Find where the given text appears and provide that cell's center as [X, Y] coordinate. 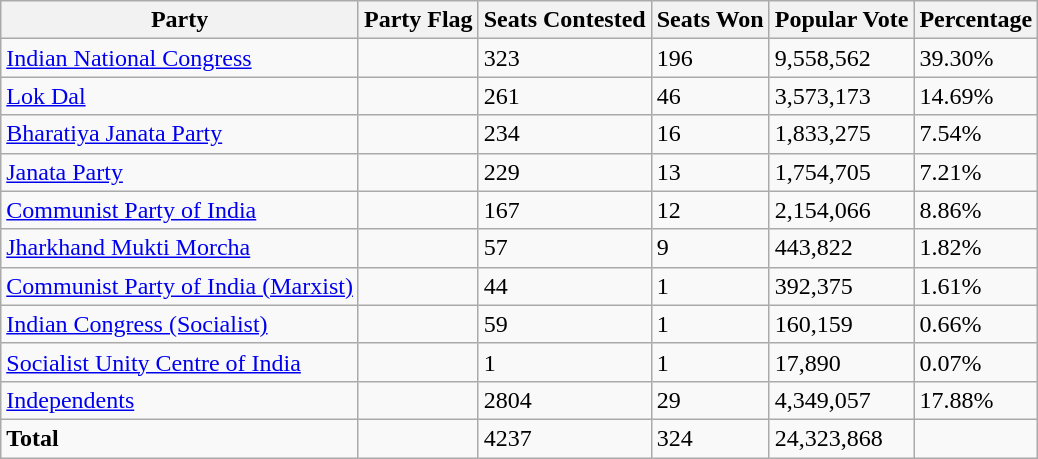
9 [710, 248]
Jharkhand Mukti Morcha [180, 248]
Party [180, 20]
0.66% [976, 324]
443,822 [842, 248]
57 [564, 248]
Total [180, 438]
8.86% [976, 210]
324 [710, 438]
4,349,057 [842, 400]
16 [710, 134]
39.30% [976, 58]
Popular Vote [842, 20]
1,754,705 [842, 172]
59 [564, 324]
Communist Party of India [180, 210]
12 [710, 210]
Percentage [976, 20]
1.61% [976, 286]
Janata Party [180, 172]
17,890 [842, 362]
Indian Congress (Socialist) [180, 324]
0.07% [976, 362]
2,154,066 [842, 210]
14.69% [976, 96]
Communist Party of India (Marxist) [180, 286]
46 [710, 96]
Socialist Unity Centre of India [180, 362]
44 [564, 286]
261 [564, 96]
1,833,275 [842, 134]
Independents [180, 400]
29 [710, 400]
Indian National Congress [180, 58]
9,558,562 [842, 58]
3,573,173 [842, 96]
7.21% [976, 172]
Party Flag [418, 20]
13 [710, 172]
160,159 [842, 324]
2804 [564, 400]
Seats Won [710, 20]
1.82% [976, 248]
7.54% [976, 134]
4237 [564, 438]
196 [710, 58]
Bharatiya Janata Party [180, 134]
323 [564, 58]
392,375 [842, 286]
17.88% [976, 400]
234 [564, 134]
Seats Contested [564, 20]
167 [564, 210]
Lok Dal [180, 96]
24,323,868 [842, 438]
229 [564, 172]
